Search for the cell housing the specified text and yield its [x, y] center coordinate. 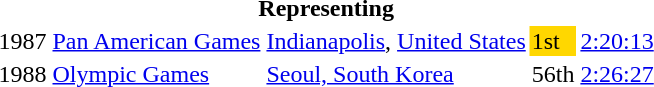
Pan American Games [156, 41]
Indianapolis, United States [396, 41]
1st [553, 41]
